Scan for the cell matching the given text and deliver its (X, Y) coordinate at center. 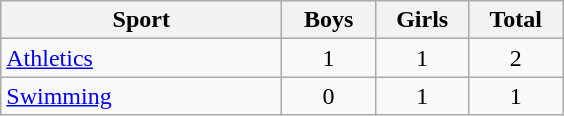
0 (329, 96)
2 (516, 58)
Athletics (142, 58)
Boys (329, 20)
Girls (422, 20)
Sport (142, 20)
Total (516, 20)
Swimming (142, 96)
